Return the (X, Y) coordinate for the center point of the cell that contains the specified text.  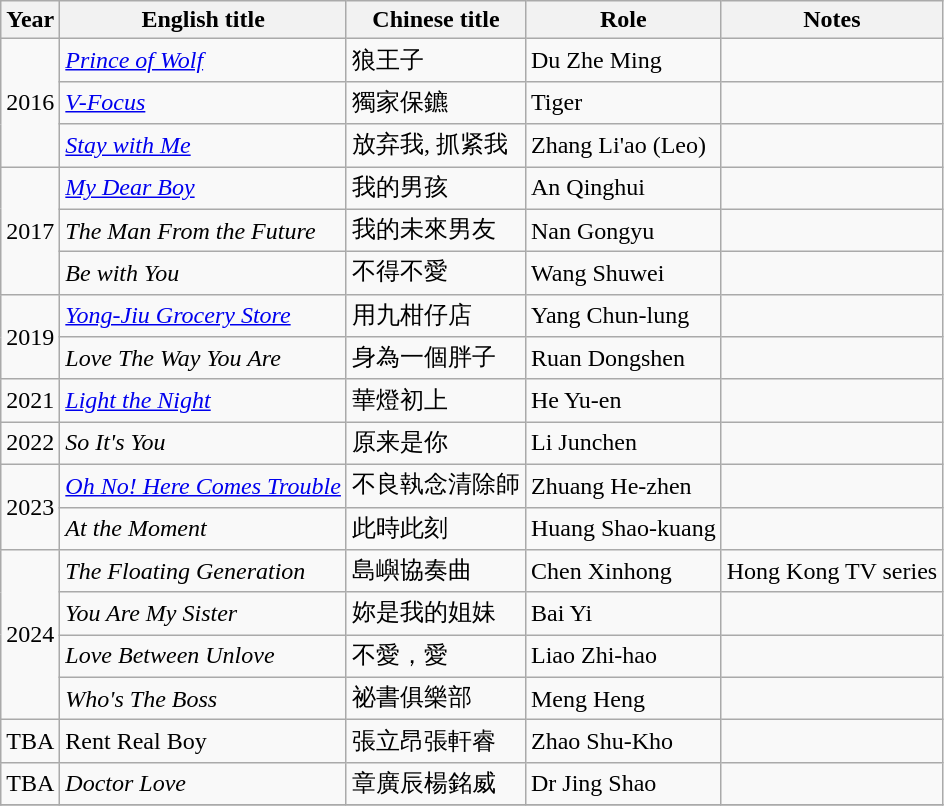
不得不愛 (436, 274)
Liao Zhi-hao (623, 656)
2023 (30, 506)
You Are My Sister (204, 614)
2019 (30, 336)
Du Zhe Ming (623, 60)
放弃我, 抓紧我 (436, 146)
原来是你 (436, 444)
Dr Jing Shao (623, 784)
Huang Shao-kuang (623, 528)
Chen Xinhong (623, 572)
At the Moment (204, 528)
我的男孩 (436, 188)
V-Focus (204, 102)
2021 (30, 400)
2016 (30, 103)
He Yu-en (623, 400)
Love The Way You Are (204, 358)
華燈初上 (436, 400)
Zhao Shu-Kho (623, 742)
The Man From the Future (204, 230)
So It's You (204, 444)
The Floating Generation (204, 572)
Stay with Me (204, 146)
張立昂張軒睿 (436, 742)
English title (204, 20)
Who's The Boss (204, 698)
身為一個胖子 (436, 358)
Rent Real Boy (204, 742)
Be with You (204, 274)
Oh No! Here Comes Trouble (204, 486)
An Qinghui (623, 188)
Year (30, 20)
Notes (832, 20)
不良執念清除師 (436, 486)
2024 (30, 635)
Hong Kong TV series (832, 572)
章廣辰楊銘威 (436, 784)
Meng Heng (623, 698)
狼王子 (436, 60)
Wang Shuwei (623, 274)
My Dear Boy (204, 188)
用九柑仔店 (436, 316)
Bai Yi (623, 614)
祕書俱樂部 (436, 698)
Yang Chun-lung (623, 316)
Love Between Unlove (204, 656)
獨家保鑣 (436, 102)
Tiger (623, 102)
Chinese title (436, 20)
Nan Gongyu (623, 230)
Yong-Jiu Grocery Store (204, 316)
妳是我的姐妹 (436, 614)
Doctor Love (204, 784)
此時此刻 (436, 528)
我的未來男友 (436, 230)
Light the Night (204, 400)
Li Junchen (623, 444)
Role (623, 20)
不愛，愛 (436, 656)
Zhuang He-zhen (623, 486)
2022 (30, 444)
島嶼協奏曲 (436, 572)
Zhang Li'ao (Leo) (623, 146)
2017 (30, 230)
Prince of Wolf (204, 60)
Ruan Dongshen (623, 358)
